Extract the [X, Y] coordinate from the center of the cell holding the provided text.  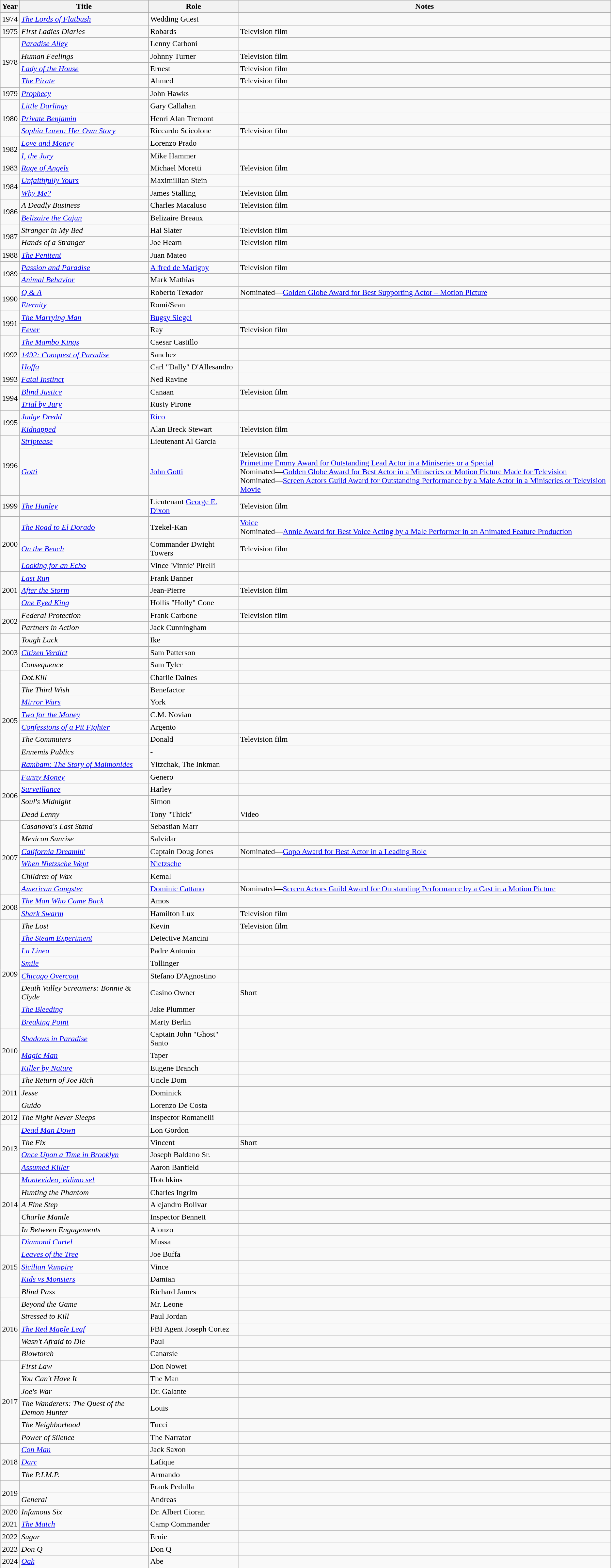
Roberto Texador [194, 292]
2024 [10, 1561]
1979 [10, 93]
Sebastian Marr [194, 827]
Henri Alan Tremont [194, 118]
Ike [194, 640]
Lieutenant Al Garcia [194, 442]
Q & A [84, 292]
Federal Protection [84, 615]
Kidnapped [84, 429]
Hal Slater [194, 230]
Montevideo, vidimo se! [84, 1180]
Vince [194, 1267]
Alan Breck Stewart [194, 429]
- [194, 752]
Rusty Pirone [194, 404]
Abe [194, 1561]
California Dreamin' [84, 851]
Jake Plummer [194, 1009]
Citizen Verdict [84, 653]
Animal Behavior [84, 280]
Inspector Bennett [194, 1217]
2011 [10, 1093]
1492: Conquest of Paradise [84, 354]
The Red Maple Leaf [84, 1329]
Paradise Alley [84, 44]
Donald [194, 739]
Armando [194, 1475]
Tough Luck [84, 640]
Captain Doug Jones [194, 851]
1984 [10, 187]
Breaking Point [84, 1022]
2013 [10, 1149]
Power of Silence [84, 1437]
Nominated—Screen Actors Guild Award for Outstanding Performance by a Cast in a Motion Picture [424, 889]
John Hawks [194, 93]
Dr. Albert Cioran [194, 1512]
1991 [10, 323]
1992 [10, 354]
Lieutenant George E. Dixon [194, 506]
Detective Mancini [194, 938]
Sugar [84, 1537]
Amos [194, 901]
Love and Money [84, 143]
Mr. Leone [194, 1304]
Paul [194, 1341]
The P.I.M.P. [84, 1475]
Prophecy [84, 93]
Ernest [194, 69]
The Third Wish [84, 690]
The Pirate [84, 81]
Fever [84, 330]
The Bleeding [84, 1009]
2009 [10, 974]
Camp Commander [194, 1524]
Captain John "Ghost" Santo [194, 1039]
The Man [194, 1379]
Harley [194, 789]
The Lost [84, 926]
Judge Dredd [84, 417]
Rage of Angels [84, 168]
Guido [84, 1105]
FBI Agent Joseph Cortez [194, 1329]
Confessions of a Pit Fighter [84, 727]
Role [194, 7]
Hoffa [84, 367]
The Fix [84, 1142]
The Match [84, 1524]
Casanova's Last Stand [84, 827]
Video [424, 814]
Hamilton Lux [194, 913]
La Linea [84, 951]
The Night Never Sleeps [84, 1118]
The Man Who Came Back [84, 901]
Alejandro Bolivar [194, 1204]
First Ladies Diaries [84, 31]
2021 [10, 1524]
1995 [10, 423]
Ned Ravine [194, 380]
Tzekel-Kan [194, 527]
The Mambo Kings [84, 342]
Dr. Galante [194, 1391]
Carl "Dally" D'Allesandro [194, 367]
Sam Tyler [194, 665]
Nominated—Golden Globe Award for Best Supporting Actor – Motion Picture [424, 292]
1982 [10, 149]
1989 [10, 274]
Mexican Sunrise [84, 839]
Ernie [194, 1537]
Aaron Banfield [194, 1167]
Mussa [194, 1242]
2020 [10, 1512]
The Road to El Dorado [84, 527]
2000 [10, 544]
The Hunley [84, 506]
A Fine Step [84, 1204]
Frank Carbone [194, 615]
Stranger in My Bed [84, 230]
The Return of Joe Rich [84, 1080]
2023 [10, 1549]
Oak [84, 1561]
Dominic Cattano [194, 889]
Sicilian Vampire [84, 1267]
Paul Jordan [194, 1317]
1983 [10, 168]
Looking for an Echo [84, 565]
Darc [84, 1462]
Hotchkins [194, 1180]
Killer by Nature [84, 1068]
Gotti [84, 472]
1987 [10, 236]
Dead Man Down [84, 1130]
Little Darlings [84, 106]
Human Feelings [84, 56]
Frank Pedulla [194, 1487]
1974 [10, 19]
Magic Man [84, 1056]
Jesse [84, 1093]
Vince 'Vinnie' Pirelli [194, 565]
Eternity [84, 305]
Dead Lenny [84, 814]
Smile [84, 963]
General [84, 1499]
Rambam: The Story of Maimonides [84, 764]
Beyond the Game [84, 1304]
Diamond Cartel [84, 1242]
Lorenzo De Costa [194, 1105]
2016 [10, 1329]
Soul's Midnight [84, 801]
Shadows in Paradise [84, 1039]
Padre Antonio [194, 951]
York [194, 702]
Jean-Pierre [194, 590]
Wedding Guest [194, 19]
Joe Buffa [194, 1254]
2010 [10, 1051]
Lon Gordon [194, 1130]
The Marrying Man [84, 317]
Caesar Castillo [194, 342]
Sam Patterson [194, 653]
Charles Macaluso [194, 205]
The Neighborhood [84, 1425]
Infamous Six [84, 1512]
Jack Saxon [194, 1450]
Hunting the Phantom [84, 1192]
Canarsie [194, 1354]
2019 [10, 1493]
Passion and Paradise [84, 267]
Uncle Dom [194, 1080]
Marty Berlin [194, 1022]
Wasn't Afraid to Die [84, 1341]
Private Benjamin [84, 118]
Blind Justice [84, 392]
Mike Hammer [194, 156]
Children of Wax [84, 876]
1978 [10, 62]
Canaan [194, 392]
Johnny Turner [194, 56]
Sophia Loren: Her Own Story [84, 131]
Charlie Mantle [84, 1217]
The Narrator [194, 1437]
Lorenzo Prado [194, 143]
The Steam Experiment [84, 938]
2001 [10, 590]
Joseph Baldano Sr. [194, 1155]
Sanchez [194, 354]
Dot.Kill [84, 677]
Casino Owner [194, 992]
Con Man [84, 1450]
2002 [10, 621]
Robards [194, 31]
Joe Hearn [194, 243]
Hands of a Stranger [84, 243]
The Lords of Flatbush [84, 19]
Striptease [84, 442]
Charles Ingrim [194, 1192]
Kids vs Monsters [84, 1279]
Lenny Carboni [194, 44]
Louis [194, 1408]
Romi/Sean [194, 305]
Yitzchak, The Inkman [194, 764]
Chicago Overcoat [84, 976]
1999 [10, 506]
Damian [194, 1279]
Gary Callahan [194, 106]
Benefactor [194, 690]
Belizaire the Cajun [84, 218]
1986 [10, 212]
2006 [10, 795]
2003 [10, 653]
Unfaithfully Yours [84, 181]
Charlie Daines [194, 677]
Blind Pass [84, 1292]
I, the Jury [84, 156]
Riccardo Scicolone [194, 131]
Taper [194, 1056]
Shark Swarm [84, 913]
Kevin [194, 926]
James Stalling [194, 193]
2022 [10, 1537]
Assumed Killer [84, 1167]
Juan Mateo [194, 255]
Richard James [194, 1292]
Michael Moretti [194, 168]
Mirror Wars [84, 702]
Bugsy Siegel [194, 317]
Tony "Thick" [194, 814]
Title [84, 7]
2008 [10, 907]
The Penitent [84, 255]
Leaves of the Tree [84, 1254]
2005 [10, 721]
Belizaire Breaux [194, 218]
Alfred de Marigny [194, 267]
Andreas [194, 1499]
Joe's War [84, 1391]
Ahmed [194, 81]
2012 [10, 1118]
Mark Mathias [194, 280]
Inspector Romanelli [194, 1118]
2018 [10, 1462]
Ennemis Publics [84, 752]
Salvidar [194, 839]
Dominick [194, 1093]
Eugene Branch [194, 1068]
Frank Banner [194, 578]
Alonzo [194, 1230]
The Commuters [84, 739]
1996 [10, 465]
1990 [10, 299]
1988 [10, 255]
Stressed to Kill [84, 1317]
Commander Dwight Towers [194, 549]
Kemal [194, 876]
Simon [194, 801]
After the Storm [84, 590]
Genero [194, 777]
Nietzsche [194, 864]
Funny Money [84, 777]
Death Valley Screamers: Bonnie & Clyde [84, 992]
2015 [10, 1267]
1980 [10, 118]
Vincent [194, 1142]
Surveillance [84, 789]
1975 [10, 31]
One Eyed King [84, 603]
First Law [84, 1366]
Tollinger [194, 963]
You Can't Have It [84, 1379]
1994 [10, 398]
A Deadly Business [84, 205]
Trial by Jury [84, 404]
Blowtorch [84, 1354]
Lafique [194, 1462]
Partners in Action [84, 628]
Argento [194, 727]
Nominated—Gopo Award for Best Actor in a Leading Role [424, 851]
2014 [10, 1204]
On the Beach [84, 549]
Tucci [194, 1425]
Notes [424, 7]
1993 [10, 380]
Don Nowet [194, 1366]
John Gotti [194, 472]
Rico [194, 417]
Maximillian Stein [194, 181]
Once Upon a Time in Brooklyn [84, 1155]
Year [10, 7]
Lady of the House [84, 69]
2017 [10, 1402]
Consequence [84, 665]
Stefano D'Agnostino [194, 976]
Two for the Money [84, 715]
American Gangster [84, 889]
Hollis "Holly" Cone [194, 603]
In Between Engagements [84, 1230]
Last Run [84, 578]
Why Me? [84, 193]
The Wanderers: The Quest of the Demon Hunter [84, 1408]
C.M. Novian [194, 715]
Fatal Instinct [84, 380]
Jack Cunningham [194, 628]
2007 [10, 858]
When Nietzsche Wept [84, 864]
Ray [194, 330]
Voice Nominated—Annie Award for Best Voice Acting by a Male Performer in an Animated Feature Production [424, 527]
